Locate the cell with the specified text and output its (x, y) center coordinate. 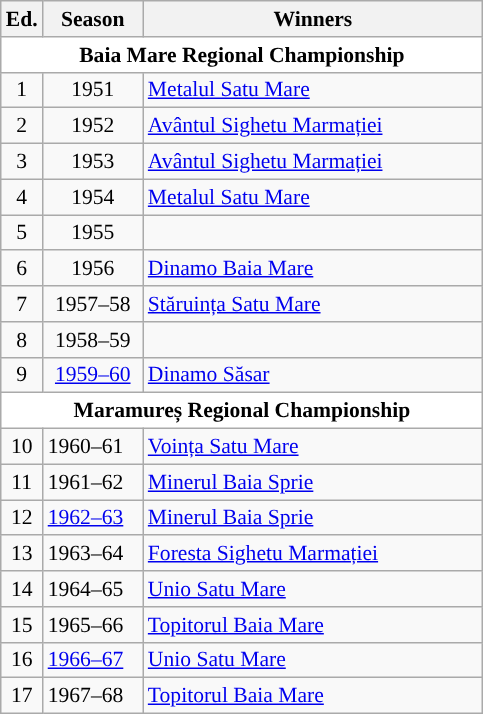
Voința Satu Mare (313, 447)
1957–58 (93, 304)
7 (22, 304)
1965–66 (93, 625)
1960–61 (93, 447)
16 (22, 660)
Baia Mare Regional Championship (242, 55)
1961–62 (93, 482)
Maramureș Regional Championship (242, 411)
1966–67 (93, 660)
6 (22, 269)
Season (93, 19)
12 (22, 518)
17 (22, 696)
1964–65 (93, 589)
Stăruința Satu Mare (313, 304)
10 (22, 447)
1956 (93, 269)
Ed. (22, 19)
1952 (93, 126)
1953 (93, 162)
1967–68 (93, 696)
13 (22, 554)
Dinamo Săsar (313, 375)
15 (22, 625)
4 (22, 197)
5 (22, 233)
11 (22, 482)
Foresta Sighetu Marmației (313, 554)
Dinamo Baia Mare (313, 269)
Winners (313, 19)
8 (22, 340)
14 (22, 589)
1951 (93, 90)
1959–60 (93, 375)
1955 (93, 233)
2 (22, 126)
1 (22, 90)
3 (22, 162)
1958–59 (93, 340)
1962–63 (93, 518)
1963–64 (93, 554)
9 (22, 375)
1954 (93, 197)
